Provide the (X, Y) coordinate of the cell's center where the given text is located.  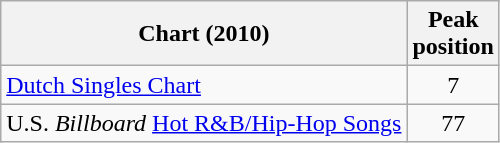
Dutch Singles Chart (204, 85)
77 (453, 123)
U.S. Billboard Hot R&B/Hip-Hop Songs (204, 123)
7 (453, 85)
Peakposition (453, 34)
Chart (2010) (204, 34)
